From the cell containing the given text, extract its center point as (X, Y) coordinate. 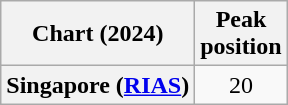
20 (241, 85)
Peak position (241, 34)
Chart (2024) (98, 34)
Singapore (RIAS) (98, 85)
